For the text-containing cell, return its midpoint in [X, Y] coordinate format. 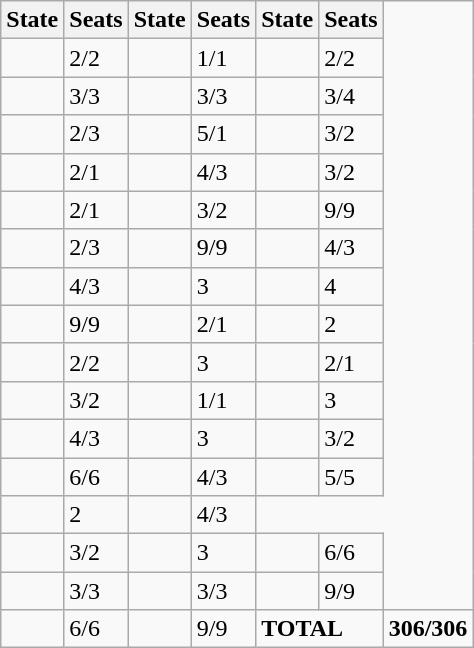
5/1 [223, 134]
306/306 [428, 629]
4 [351, 286]
TOTAL [320, 629]
3/4 [351, 96]
5/5 [351, 477]
